Identify which cell holds the provided text, then report its [x, y] central coordinate. 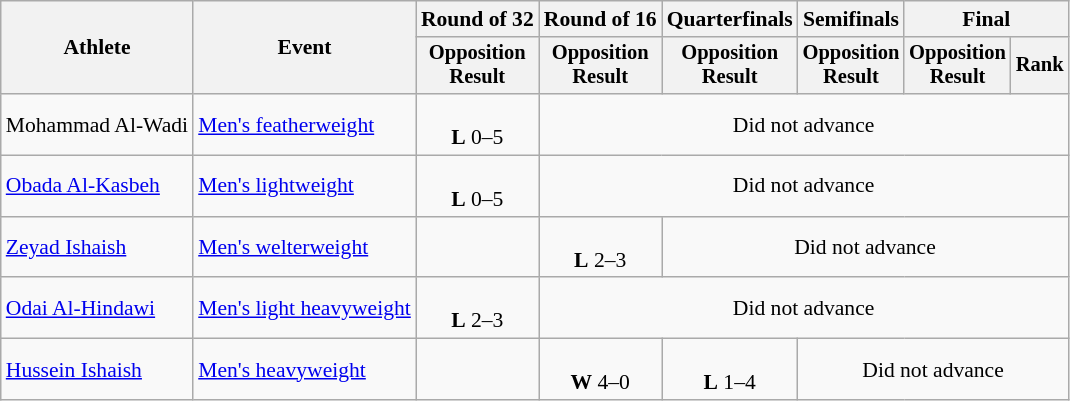
Round of 32 [478, 19]
Men's welterweight [304, 248]
Men's light heavyweight [304, 308]
Round of 16 [600, 19]
Final [986, 19]
Men's featherweight [304, 124]
Athlete [97, 48]
Hussein Ishaish [97, 370]
Quarterfinals [730, 19]
Event [304, 48]
Obada Al-Kasbeh [97, 186]
Men's heavyweight [304, 370]
W 4–0 [600, 370]
Men's lightweight [304, 186]
Odai Al-Hindawi [97, 308]
Mohammad Al-Wadi [97, 124]
L 1–4 [730, 370]
Semifinals [852, 19]
Rank [1040, 66]
Zeyad Ishaish [97, 248]
